Scan for the cell matching the given text and deliver its [X, Y] coordinate at center. 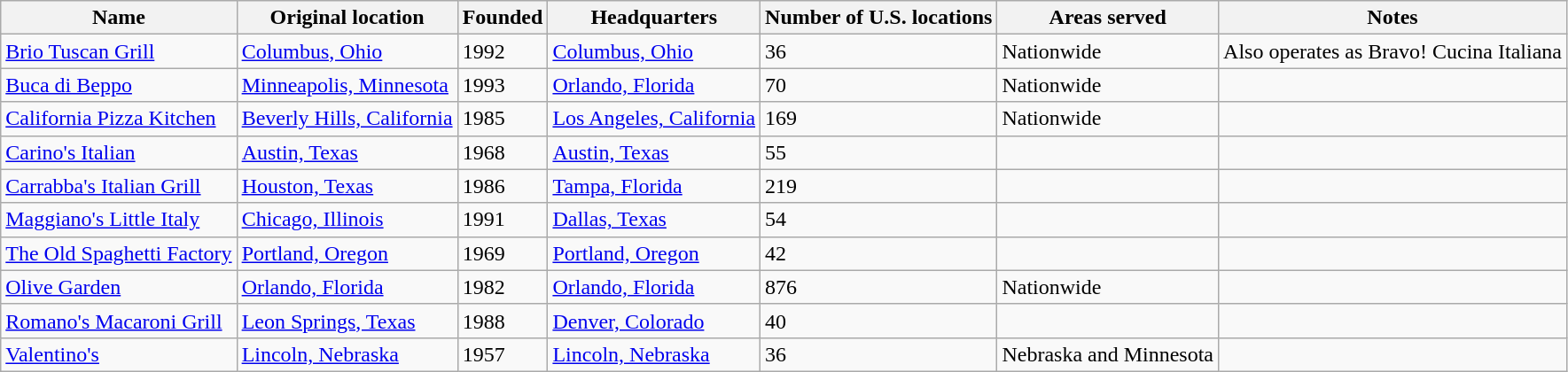
Denver, Colorado [654, 321]
Minneapolis, Minnesota [347, 85]
1982 [503, 287]
219 [879, 186]
1991 [503, 220]
The Old Spaghetti Factory [119, 253]
Name [119, 18]
California Pizza Kitchen [119, 119]
1968 [503, 152]
Also operates as Bravo! Cucina Italiana [1393, 51]
Notes [1393, 18]
169 [879, 119]
Founded [503, 18]
42 [879, 253]
55 [879, 152]
Buca di Beppo [119, 85]
Leon Springs, Texas [347, 321]
Number of U.S. locations [879, 18]
54 [879, 220]
1985 [503, 119]
Romano's Macaroni Grill [119, 321]
Olive Garden [119, 287]
Tampa, Florida [654, 186]
Los Angeles, California [654, 119]
1957 [503, 354]
1993 [503, 85]
876 [879, 287]
1986 [503, 186]
Carrabba's Italian Grill [119, 186]
Headquarters [654, 18]
1988 [503, 321]
Brio Tuscan Grill [119, 51]
1969 [503, 253]
Houston, Texas [347, 186]
Carino's Italian [119, 152]
Nebraska and Minnesota [1108, 354]
Dallas, Texas [654, 220]
70 [879, 85]
Chicago, Illinois [347, 220]
Original location [347, 18]
Areas served [1108, 18]
1992 [503, 51]
Beverly Hills, California [347, 119]
Valentino's [119, 354]
Maggiano's Little Italy [119, 220]
40 [879, 321]
